Provide the [X, Y] coordinate of the cell's center where the given text is located.  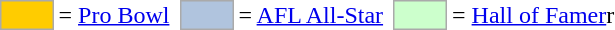
= Pro Bowl [114, 15]
= AFL All-Star [311, 15]
